Identify which cell holds the provided text, then report its [X, Y] central coordinate. 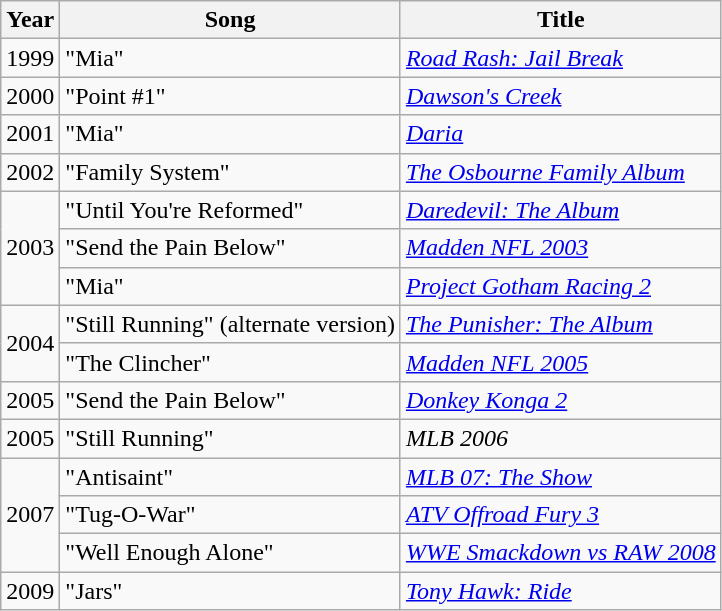
"Antisaint" [230, 477]
2001 [30, 134]
Title [560, 20]
MLB 2006 [560, 438]
"Until You're Reformed" [230, 210]
Road Rash: Jail Break [560, 58]
"The Clincher" [230, 362]
"Well Enough Alone" [230, 553]
MLB 07: The Show [560, 477]
"Tug-O-War" [230, 515]
1999 [30, 58]
"Still Running" [230, 438]
"Still Running" (alternate version) [230, 324]
Daredevil: The Album [560, 210]
2009 [30, 591]
Song [230, 20]
2007 [30, 515]
Madden NFL 2005 [560, 362]
ATV Offroad Fury 3 [560, 515]
2004 [30, 343]
Dawson's Creek [560, 96]
Project Gotham Racing 2 [560, 286]
Madden NFL 2003 [560, 248]
Year [30, 20]
Donkey Konga 2 [560, 400]
The Osbourne Family Album [560, 172]
The Punisher: The Album [560, 324]
"Point #1" [230, 96]
2000 [30, 96]
"Jars" [230, 591]
WWE Smackdown vs RAW 2008 [560, 553]
"Family System" [230, 172]
2003 [30, 248]
Tony Hawk: Ride [560, 591]
Daria [560, 134]
2002 [30, 172]
